Pinpoint the cell where the given text exists, returning its [X, Y] midpoint coordinate. 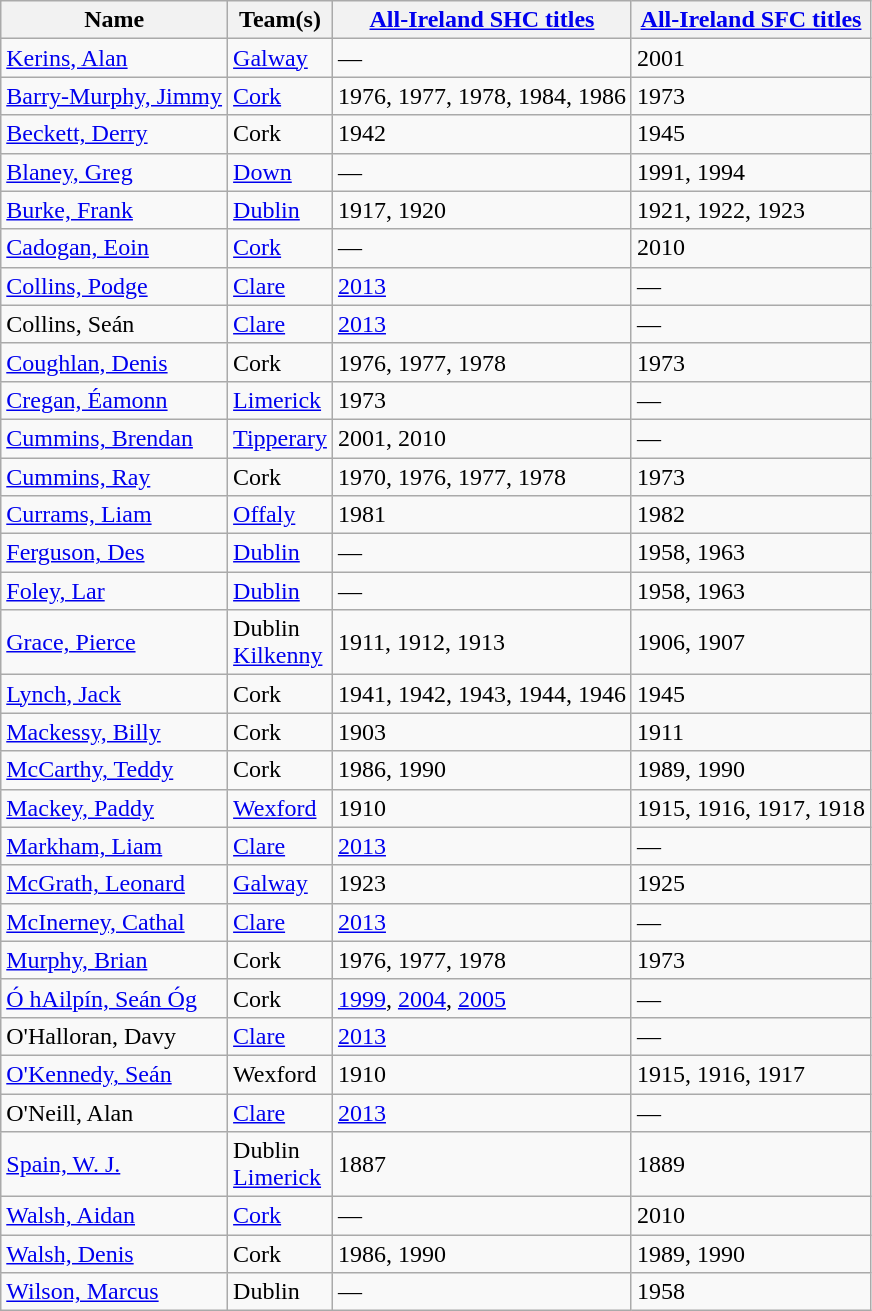
Offaly [280, 515]
1970, 1976, 1977, 1978 [482, 477]
DublinKilkenny [280, 642]
Spain, W. J. [114, 1164]
Ferguson, Des [114, 553]
1991, 1994 [750, 172]
Foley, Lar [114, 591]
O'Neill, Alan [114, 1113]
1923 [482, 884]
Mackessy, Billy [114, 732]
Beckett, Derry [114, 134]
Limerick [280, 400]
Currams, Liam [114, 515]
Collins, Podge [114, 286]
Cummins, Brendan [114, 438]
Markham, Liam [114, 846]
1999, 2004, 2005 [482, 998]
Barry-Murphy, Jimmy [114, 96]
1903 [482, 732]
Burke, Frank [114, 210]
All-Ireland SFC titles [750, 20]
Lynch, Jack [114, 694]
1915, 1916, 1917 [750, 1074]
1911, 1912, 1913 [482, 642]
DublinLimerick [280, 1164]
1982 [750, 515]
Grace, Pierce [114, 642]
1958 [750, 1292]
Walsh, Aidan [114, 1216]
Coughlan, Denis [114, 362]
Tipperary [280, 438]
Cadogan, Eoin [114, 248]
1917, 1920 [482, 210]
McInerney, Cathal [114, 922]
2001 [750, 58]
1942 [482, 134]
McGrath, Leonard [114, 884]
Blaney, Greg [114, 172]
1925 [750, 884]
All-Ireland SHC titles [482, 20]
Ó hAilpín, Seán Óg [114, 998]
2001, 2010 [482, 438]
Kerins, Alan [114, 58]
1941, 1942, 1943, 1944, 1946 [482, 694]
Collins, Seán [114, 324]
1887 [482, 1164]
McCarthy, Teddy [114, 770]
1889 [750, 1164]
Walsh, Denis [114, 1254]
Mackey, Paddy [114, 808]
1921, 1922, 1923 [750, 210]
1976, 1977, 1978, 1984, 1986 [482, 96]
1915, 1916, 1917, 1918 [750, 808]
Wilson, Marcus [114, 1292]
Cummins, Ray [114, 477]
O'Halloran, Davy [114, 1036]
Murphy, Brian [114, 960]
Down [280, 172]
Cregan, Éamonn [114, 400]
Team(s) [280, 20]
1981 [482, 515]
Name [114, 20]
1906, 1907 [750, 642]
1911 [750, 732]
O'Kennedy, Seán [114, 1074]
